Find where the given text appears and provide that cell's center as [x, y] coordinate. 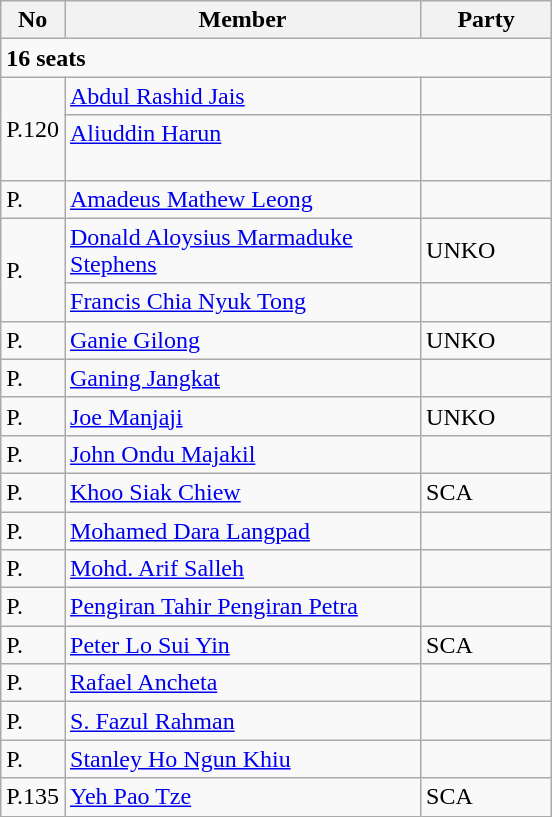
Mohd. Arif Salleh [242, 569]
Yeh Pao Tze [242, 797]
Amadeus Mathew Leong [242, 199]
Rafael Ancheta [242, 683]
Ganing Jangkat [242, 378]
Abdul Rashid Jais [242, 96]
S. Fazul Rahman [242, 721]
Donald Aloysius Marmaduke Stephens [242, 250]
Member [242, 20]
Party [486, 20]
Aliuddin Harun [242, 148]
Pengiran Tahir Pengiran Petra [242, 607]
Ganie Gilong [242, 340]
Peter Lo Sui Yin [242, 645]
P.135 [33, 797]
P.120 [33, 128]
Mohamed Dara Langpad [242, 531]
Stanley Ho Ngun Khiu [242, 759]
Joe Manjaji [242, 416]
No [33, 20]
16 seats [276, 58]
Khoo Siak Chiew [242, 492]
John Ondu Majakil [242, 454]
Francis Chia Nyuk Tong [242, 302]
